Return the [x, y] coordinate for the center point of the cell that contains the specified text.  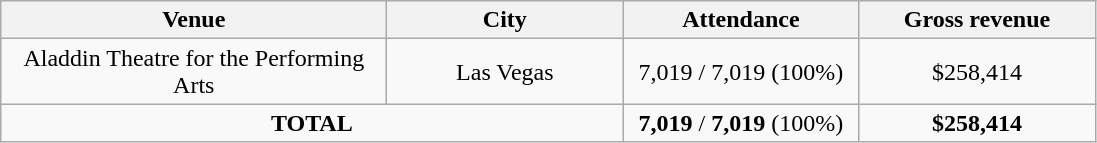
Las Vegas [505, 72]
Attendance [741, 20]
Venue [194, 20]
Aladdin Theatre for the Performing Arts [194, 72]
City [505, 20]
TOTAL [312, 123]
Gross revenue [977, 20]
